Detect which cell encompasses the target text, then output its (x, y) center coordinate. 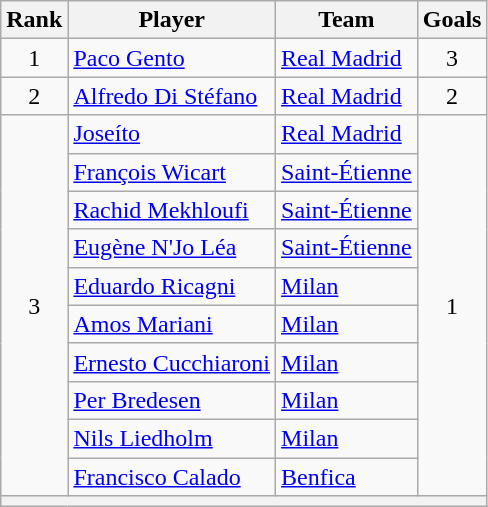
Francisco Calado (172, 477)
Benfica (347, 477)
Rachid Mekhloufi (172, 210)
Goals (452, 20)
François Wicart (172, 172)
Per Bredesen (172, 400)
Team (347, 20)
Rank (34, 20)
Eugène N'Jo Léa (172, 248)
Paco Gento (172, 58)
Alfredo Di Stéfano (172, 96)
Eduardo Ricagni (172, 286)
Nils Liedholm (172, 438)
Ernesto Cucchiaroni (172, 362)
Player (172, 20)
Joseíto (172, 134)
Amos Mariani (172, 324)
